Pinpoint the cell where the given text exists, returning its (X, Y) midpoint coordinate. 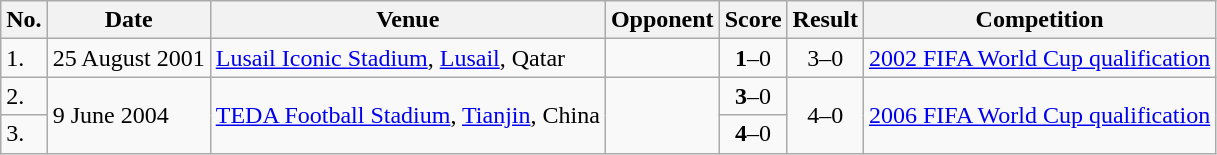
Venue (408, 20)
1–0 (753, 58)
1. (24, 58)
TEDA Football Stadium, Tianjin, China (408, 115)
3. (24, 134)
9 June 2004 (128, 115)
Competition (1039, 20)
25 August 2001 (128, 58)
2006 FIFA World Cup qualification (1039, 115)
No. (24, 20)
Score (753, 20)
Opponent (662, 20)
Result (825, 20)
Date (128, 20)
Lusail Iconic Stadium, Lusail, Qatar (408, 58)
2002 FIFA World Cup qualification (1039, 58)
2. (24, 96)
